Extract the [X, Y] coordinate from the center of the cell holding the provided text.  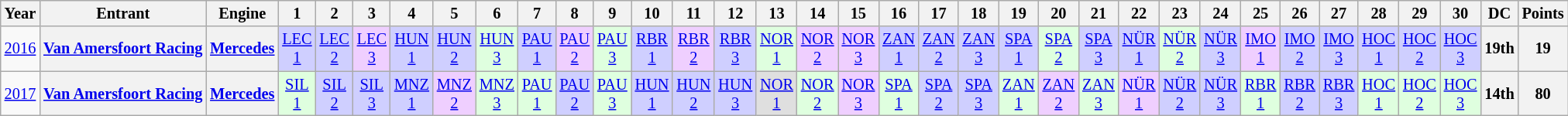
19th [1499, 49]
15 [858, 13]
Points [1543, 13]
SIL3 [372, 94]
17 [939, 13]
27 [1339, 13]
23 [1179, 13]
LEC1 [297, 49]
IMO3 [1339, 49]
MNZ3 [497, 94]
24 [1221, 13]
DC [1499, 13]
8 [575, 13]
26 [1299, 13]
80 [1543, 94]
MNZ1 [412, 94]
22 [1139, 13]
28 [1379, 13]
MNZ2 [454, 94]
Entrant [122, 13]
4 [412, 13]
2016 [20, 49]
3 [372, 13]
18 [978, 13]
7 [538, 13]
2017 [20, 94]
10 [652, 13]
12 [735, 13]
1 [297, 13]
20 [1059, 13]
Engine [242, 13]
16 [899, 13]
Year [20, 13]
IMO2 [1299, 49]
29 [1419, 13]
14th [1499, 94]
30 [1461, 13]
5 [454, 13]
6 [497, 13]
LEC2 [335, 49]
13 [776, 13]
IMO1 [1260, 49]
2 [335, 13]
SIL1 [297, 94]
25 [1260, 13]
14 [818, 13]
LEC3 [372, 49]
11 [693, 13]
21 [1099, 13]
9 [612, 13]
SIL2 [335, 94]
